Search for the cell housing the specified text and yield its [x, y] center coordinate. 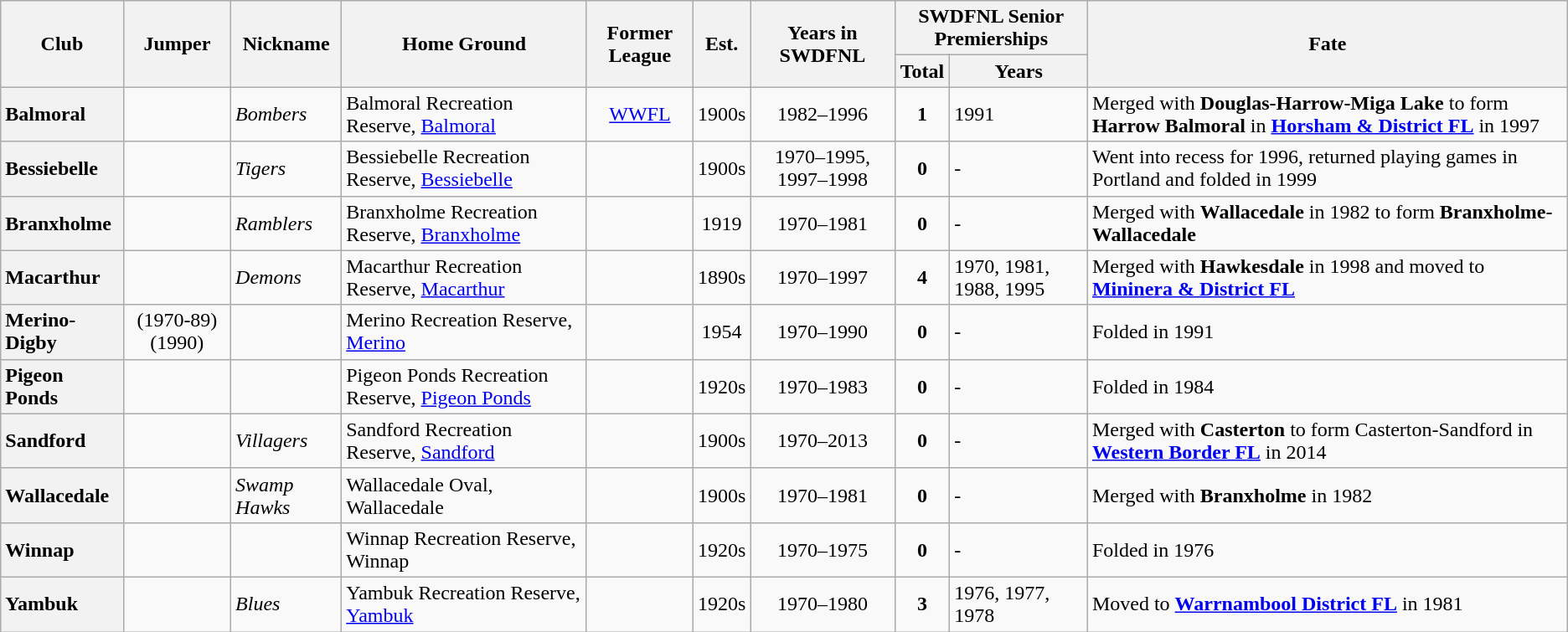
Winnap [62, 549]
Years in SWDFNL [823, 44]
Folded in 1984 [1327, 387]
Macarthur [62, 278]
Sandford Recreation Reserve, Sandford [464, 440]
Ramblers [286, 223]
Swamp Hawks [286, 496]
Wallacedale Oval, Wallacedale [464, 496]
Pigeon Ponds Recreation Reserve, Pigeon Ponds [464, 387]
1890s [721, 278]
Former League [640, 44]
1970–1980 [823, 604]
Club [62, 44]
Folded in 1976 [1327, 549]
Bombers [286, 114]
Fate [1327, 44]
1970–1983 [823, 387]
1991 [1019, 114]
Folded in 1991 [1327, 331]
Yambuk [62, 604]
Balmoral Recreation Reserve, Balmoral [464, 114]
Demons [286, 278]
Wallacedale [62, 496]
3 [922, 604]
1970–1990 [823, 331]
Yambuk Recreation Reserve, Yambuk [464, 604]
Merged with Douglas-Harrow-Miga Lake to form Harrow Balmoral in Horsham & District FL in 1997 [1327, 114]
Merged with Wallacedale in 1982 to form Branxholme-Wallacedale [1327, 223]
Years [1019, 71]
Nickname [286, 44]
Villagers [286, 440]
Home Ground [464, 44]
Merino-Digby [62, 331]
1970–1995, 1997–1998 [823, 169]
1970–1997 [823, 278]
Winnap Recreation Reserve, Winnap [464, 549]
Sandford [62, 440]
Merged with Casterton to form Casterton-Sandford in Western Border FL in 2014 [1327, 440]
Bessiebelle Recreation Reserve, Bessiebelle [464, 169]
Tigers [286, 169]
1970, 1981, 1988, 1995 [1019, 278]
1 [922, 114]
Merged with Branxholme in 1982 [1327, 496]
Moved to Warrnambool District FL in 1981 [1327, 604]
Total [922, 71]
1954 [721, 331]
1919 [721, 223]
1970–2013 [823, 440]
1976, 1977, 1978 [1019, 604]
Jumper [177, 44]
1970–1975 [823, 549]
Branxholme Recreation Reserve, Branxholme [464, 223]
Est. [721, 44]
Went into recess for 1996, returned playing games in Portland and folded in 1999 [1327, 169]
Balmoral [62, 114]
Merged with Hawkesdale in 1998 and moved to Mininera & District FL [1327, 278]
Bessiebelle [62, 169]
Pigeon Ponds [62, 387]
Branxholme [62, 223]
Blues [286, 604]
1982–1996 [823, 114]
SWDFNL Senior Premierships [991, 28]
(1970-89)(1990) [177, 331]
Macarthur Recreation Reserve, Macarthur [464, 278]
Merino Recreation Reserve, Merino [464, 331]
4 [922, 278]
WWFL [640, 114]
